Provide the (X, Y) coordinate of the cell's center where the given text is located.  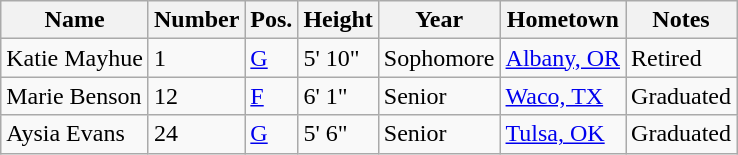
6' 1" (338, 96)
Sophomore (439, 58)
Height (338, 20)
Aysia Evans (75, 134)
1 (196, 58)
24 (196, 134)
Name (75, 20)
Marie Benson (75, 96)
12 (196, 96)
Number (196, 20)
Year (439, 20)
Pos. (272, 20)
Notes (682, 20)
F (272, 96)
Hometown (563, 20)
Tulsa, OK (563, 134)
Waco, TX (563, 96)
Retired (682, 58)
Albany, OR (563, 58)
5' 10" (338, 58)
Katie Mayhue (75, 58)
5' 6" (338, 134)
